Identify which cell holds the provided text, then report its (X, Y) central coordinate. 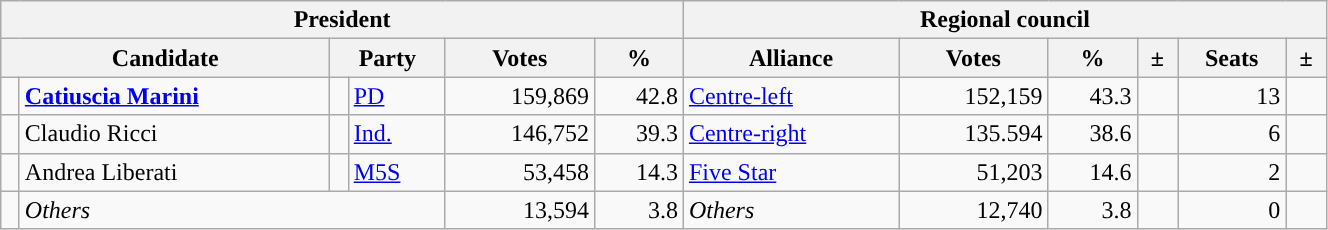
146,752 (520, 134)
Centre-right (790, 134)
Alliance (790, 58)
14.6 (1092, 172)
President (342, 20)
38.6 (1092, 134)
135.594 (974, 134)
PD (396, 96)
43.3 (1092, 96)
6 (1232, 134)
Party (388, 58)
53,458 (520, 172)
12,740 (974, 210)
152,159 (974, 96)
Five Star (790, 172)
0 (1232, 210)
13 (1232, 96)
Catiuscia Marini (174, 96)
14.3 (638, 172)
Candidate (166, 58)
Claudio Ricci (174, 134)
42.8 (638, 96)
Ind. (396, 134)
Seats (1232, 58)
159,869 (520, 96)
39.3 (638, 134)
Andrea Liberati (174, 172)
M5S (396, 172)
Regional council (1004, 20)
51,203 (974, 172)
2 (1232, 172)
Centre-left (790, 96)
13,594 (520, 210)
